Search for the cell housing the specified text and yield its [X, Y] center coordinate. 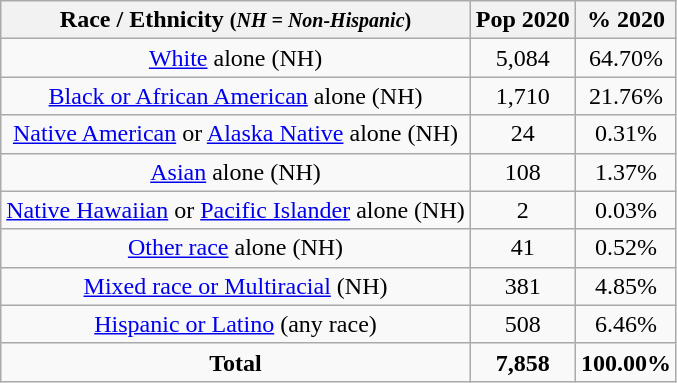
508 [522, 324]
Native Hawaiian or Pacific Islander alone (NH) [236, 210]
Black or African American alone (NH) [236, 96]
Native American or Alaska Native alone (NH) [236, 134]
Other race alone (NH) [236, 248]
64.70% [626, 58]
7,858 [522, 362]
0.31% [626, 134]
381 [522, 286]
1,710 [522, 96]
Race / Ethnicity (NH = Non-Hispanic) [236, 20]
Total [236, 362]
41 [522, 248]
0.52% [626, 248]
5,084 [522, 58]
6.46% [626, 324]
1.37% [626, 172]
2 [522, 210]
100.00% [626, 362]
Pop 2020 [522, 20]
4.85% [626, 286]
% 2020 [626, 20]
108 [522, 172]
White alone (NH) [236, 58]
Asian alone (NH) [236, 172]
21.76% [626, 96]
Hispanic or Latino (any race) [236, 324]
24 [522, 134]
0.03% [626, 210]
Mixed race or Multiracial (NH) [236, 286]
